From the cell containing the given text, extract its center point as (x, y) coordinate. 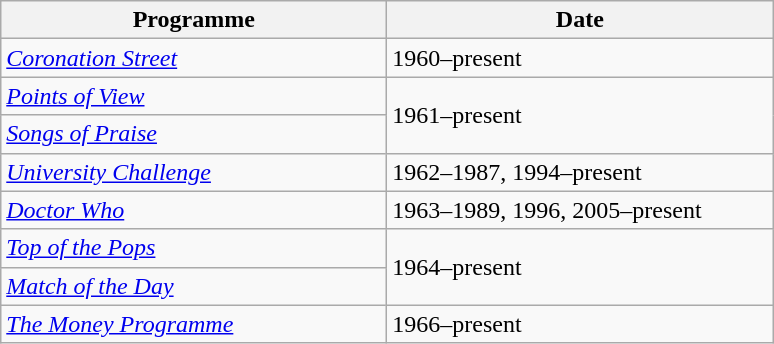
University Challenge (194, 172)
1963–1989, 1996, 2005–present (580, 210)
Programme (194, 20)
1966–present (580, 324)
1960–present (580, 58)
Coronation Street (194, 58)
The Money Programme (194, 324)
Date (580, 20)
Songs of Praise (194, 134)
1964–present (580, 267)
Doctor Who (194, 210)
1962–1987, 1994–present (580, 172)
1961–present (580, 115)
Points of View (194, 96)
Match of the Day (194, 286)
Top of the Pops (194, 248)
